Locate the cell with the specified text and output its (x, y) center coordinate. 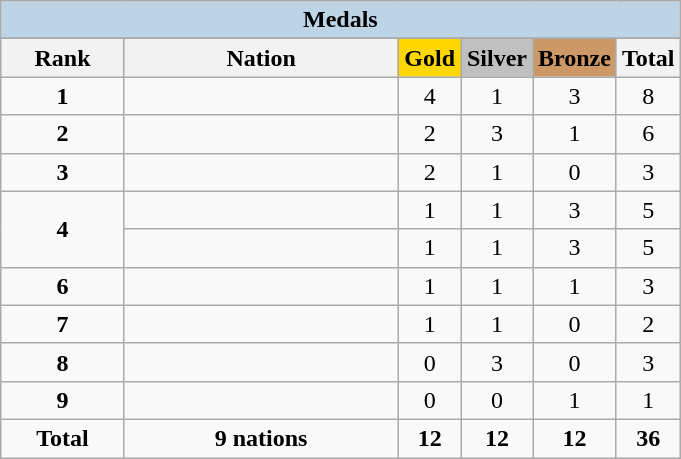
Nation (261, 58)
Gold (430, 58)
Bronze (574, 58)
36 (648, 438)
Medals (340, 20)
9 nations (261, 438)
Silver (496, 58)
7 (63, 324)
Rank (63, 58)
9 (63, 400)
